Extract the [X, Y] coordinate from the center of the cell holding the provided text.  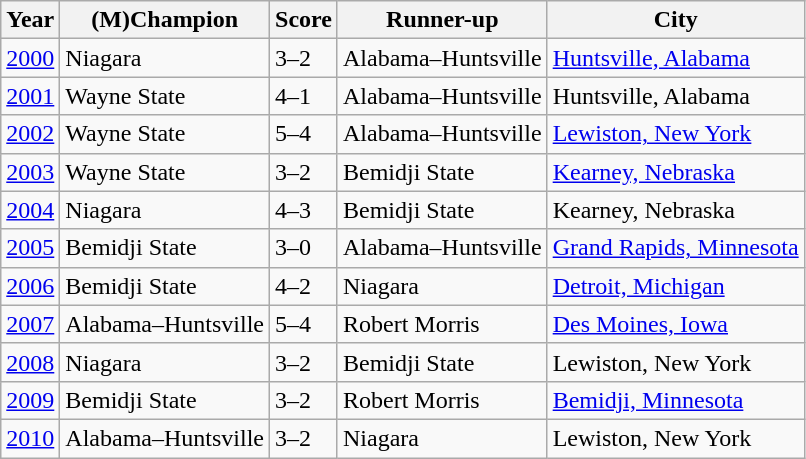
2007 [30, 324]
2000 [30, 58]
3–0 [304, 248]
2001 [30, 96]
Runner-up [442, 20]
Detroit, Michigan [676, 286]
City [676, 20]
4–3 [304, 210]
2009 [30, 400]
2010 [30, 438]
2005 [30, 248]
4–1 [304, 96]
Year [30, 20]
4–2 [304, 286]
(M)Champion [165, 20]
Bemidji, Minnesota [676, 400]
Des Moines, Iowa [676, 324]
2004 [30, 210]
2003 [30, 172]
2008 [30, 362]
Score [304, 20]
2002 [30, 134]
Grand Rapids, Minnesota [676, 248]
2006 [30, 286]
